Determine the (x, y) coordinate at the center of the cell enclosing the given text.  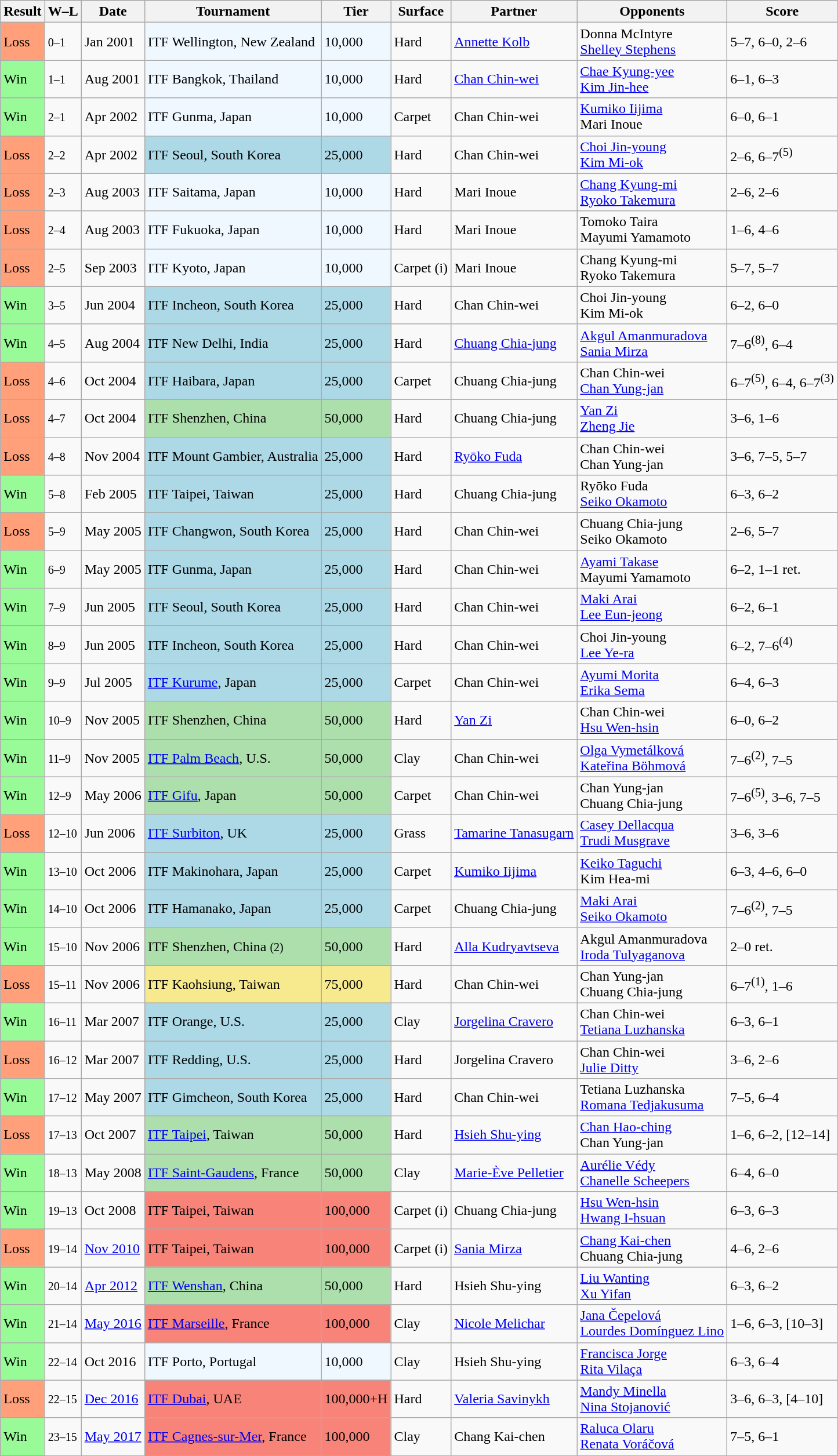
Chang Kai-chen Chuang Chia-jung (652, 1248)
100,000+H (356, 1399)
1–1 (63, 79)
ITF Wellington, New Zealand (233, 42)
ITF Bangkok, Thailand (233, 79)
7–9 (63, 607)
Yan Zi Zheng Jie (652, 418)
8–9 (63, 645)
1–6, 6–2, [12–14] (782, 1135)
6–4, 6–3 (782, 683)
Donna McIntyre Shelley Stephens (652, 42)
ITF Wenshan, China (233, 1286)
ITF Cagnes-sur-Mer, France (233, 1436)
May 2006 (113, 795)
ITF Changwon, South Korea (233, 532)
Tamarine Tanasugarn (514, 833)
Dec 2016 (113, 1399)
12–9 (63, 795)
17–13 (63, 1135)
4–6, 2–6 (782, 1248)
Feb 2005 (113, 494)
22–14 (63, 1361)
Chang Kai-chen (514, 1436)
5–9 (63, 532)
22–15 (63, 1399)
3–6, 6–3, [4–10] (782, 1399)
3–6, 3–6 (782, 833)
2–1 (63, 117)
6–2, 6–0 (782, 305)
18–13 (63, 1173)
2–6, 2–6 (782, 192)
Ryōko Fuda (514, 456)
6–7(1), 1–6 (782, 984)
Apr 2012 (113, 1286)
ITF Surbiton, UK (233, 833)
15–11 (63, 984)
6–4, 6–0 (782, 1173)
ITF New Delhi, India (233, 343)
ITF Redding, U.S. (233, 1060)
Liu Wanting Xu Yifan (652, 1286)
6–3, 4–6, 6–0 (782, 871)
Marie-Ève Pelletier (514, 1173)
Jun 2006 (113, 833)
9–9 (63, 683)
ITF Dubai, UAE (233, 1399)
4–6 (63, 380)
ITF Palm Beach, U.S. (233, 758)
6–1, 6–3 (782, 79)
ITF Makinohara, Japan (233, 871)
5–7, 6–0, 2–6 (782, 42)
Kumiko Iijima Mari Inoue (652, 117)
Aug 2004 (113, 343)
Akgul Amanmuradova Iroda Tulyaganova (652, 946)
ITF Haibara, Japan (233, 380)
3–6, 1–6 (782, 418)
May 2016 (113, 1324)
ITF Saint-Gaudens, France (233, 1173)
Alla Kudryavtseva (514, 946)
Olga Vymetálková Kateřina Böhmová (652, 758)
19–14 (63, 1248)
2–4 (63, 230)
May 2007 (113, 1098)
Aug 2001 (113, 79)
Sania Mirza (514, 1248)
21–14 (63, 1324)
Maki Arai Seiko Okamoto (652, 909)
ITF Orange, U.S. (233, 1021)
Raluca Olaru Renata Voráčová (652, 1436)
Sep 2003 (113, 268)
ITF Kyoto, Japan (233, 268)
Jan 2001 (113, 42)
ITF Gifu, Japan (233, 795)
Ayami Takase Mayumi Yamamoto (652, 569)
Aurélie Védy Chanelle Scheepers (652, 1173)
1–6, 4–6 (782, 230)
Oct 2016 (113, 1361)
6–3, 6–3 (782, 1210)
Jun 2004 (113, 305)
3–5 (63, 305)
Chan Hao-ching Chan Yung-jan (652, 1135)
6–2, 6–1 (782, 607)
0–1 (63, 42)
3–6, 2–6 (782, 1060)
Nov 2004 (113, 456)
ITF Hamanako, Japan (233, 909)
Oct 2008 (113, 1210)
Valeria Savinykh (514, 1399)
6–7(5), 6–4, 6–7(3) (782, 380)
Chan Chin-wei Hsu Wen-hsin (652, 720)
Grass (421, 833)
7–5, 6–1 (782, 1436)
5–7, 5–7 (782, 268)
11–9 (63, 758)
Yan Zi (514, 720)
6–3, 6–1 (782, 1021)
Jul 2005 (113, 683)
ITF Marseille, France (233, 1324)
Result (23, 12)
7–6(5), 3–6, 7–5 (782, 795)
17–12 (63, 1098)
Tournament (233, 12)
Nicole Melichar (514, 1324)
Surface (421, 12)
Maki Arai Lee Eun-jeong (652, 607)
Tetiana Luzhanska Romana Tedjakusuma (652, 1098)
4–7 (63, 418)
3–6, 7–5, 5–7 (782, 456)
Partner (514, 12)
15–10 (63, 946)
1–6, 6–3, [10–3] (782, 1324)
14–10 (63, 909)
7–5, 6–4 (782, 1098)
2–5 (63, 268)
ITF Kaohsiung, Taiwan (233, 984)
2–0 ret. (782, 946)
ITF Kurume, Japan (233, 683)
6–9 (63, 569)
Nov 2010 (113, 1248)
6–2, 7–6(4) (782, 645)
Chae Kyung-yee Kim Jin-hee (652, 79)
4–5 (63, 343)
Choi Jin-young Lee Ye-ra (652, 645)
ITF Shenzhen, China (2) (233, 946)
Oct 2007 (113, 1135)
Francisca Jorge Rita Vilaça (652, 1361)
Kumiko Iijima (514, 871)
7–6(8), 6–4 (782, 343)
May 2017 (113, 1436)
Annette Kolb (514, 42)
6–2, 1–1 ret. (782, 569)
19–13 (63, 1210)
Chan Chin-wei Julie Ditty (652, 1060)
May 2008 (113, 1173)
6–0, 6–2 (782, 720)
Opponents (652, 12)
16–11 (63, 1021)
6–3, 6–4 (782, 1361)
75,000 (356, 984)
Ryōko Fuda Seiko Okamoto (652, 494)
Akgul Amanmuradova Sania Mirza (652, 343)
Tier (356, 12)
Ayumi Morita Erika Sema (652, 683)
20–14 (63, 1286)
2–6, 6–7(5) (782, 154)
2–2 (63, 154)
16–12 (63, 1060)
Keiko Taguchi Kim Hea-mi (652, 871)
Score (782, 12)
Date (113, 12)
ITF Porto, Portugal (233, 1361)
W–L (63, 12)
23–15 (63, 1436)
Chuang Chia-jung Seiko Okamoto (652, 532)
2–3 (63, 192)
Jana Čepelová Lourdes Domínguez Lino (652, 1324)
Chan Chin-wei Tetiana Luzhanska (652, 1021)
4–8 (63, 456)
2–6, 5–7 (782, 532)
13–10 (63, 871)
ITF Gimcheon, South Korea (233, 1098)
6–0, 6–1 (782, 117)
ITF Fukuoka, Japan (233, 230)
12–10 (63, 833)
Tomoko Taira Mayumi Yamamoto (652, 230)
10–9 (63, 720)
ITF Mount Gambier, Australia (233, 456)
5–8 (63, 494)
ITF Saitama, Japan (233, 192)
Mandy Minella Nina Stojanović (652, 1399)
Hsu Wen-hsin Hwang I-hsuan (652, 1210)
Casey Dellacqua Trudi Musgrave (652, 833)
